Search for the cell housing the specified text and yield its [x, y] center coordinate. 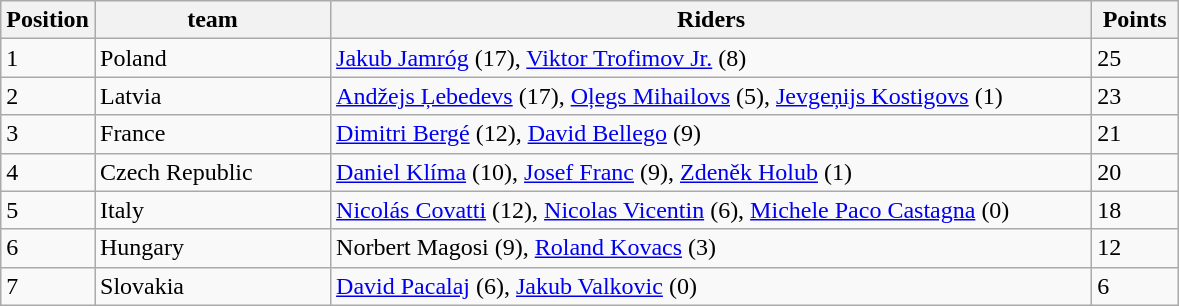
23 [1135, 96]
7 [48, 286]
5 [48, 210]
Position [48, 20]
David Pacalaj (6), Jakub Valkovic (0) [712, 286]
2 [48, 96]
Daniel Klíma (10), Josef Franc (9), Zdeněk Holub (1) [712, 172]
France [212, 134]
team [212, 20]
Italy [212, 210]
Hungary [212, 248]
Riders [712, 20]
1 [48, 58]
Latvia [212, 96]
Norbert Magosi (9), Roland Kovacs (3) [712, 248]
4 [48, 172]
21 [1135, 134]
Nicolás Covatti (12), Nicolas Vicentin (6), Michele Paco Castagna (0) [712, 210]
Points [1135, 20]
18 [1135, 210]
3 [48, 134]
Andžejs Ļebedevs (17), Oļegs Mihailovs (5), Jevgeņijs Kostigovs (1) [712, 96]
12 [1135, 248]
Jakub Jamróg (17), Viktor Trofimov Jr. (8) [712, 58]
25 [1135, 58]
20 [1135, 172]
Czech Republic [212, 172]
Slovakia [212, 286]
Dimitri Bergé (12), David Bellego (9) [712, 134]
Poland [212, 58]
